Capture the cell that displays the provided text and extract its (X, Y) central coordinate. 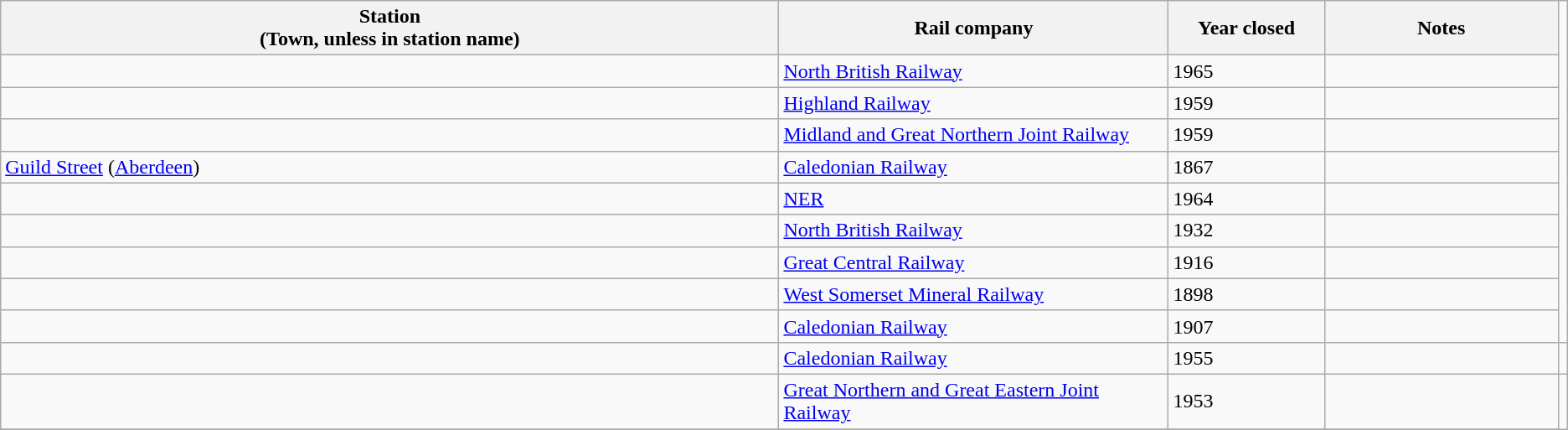
1907 (1246, 326)
1867 (1246, 167)
Rail company (973, 28)
Great Central Railway (973, 262)
1964 (1246, 199)
1898 (1246, 294)
Midland and Great Northern Joint Railway (973, 135)
1965 (1246, 71)
Great Northern and Great Eastern Joint Railway (973, 401)
Notes (1441, 28)
1953 (1246, 401)
Station(Town, unless in station name) (390, 28)
Year closed (1246, 28)
West Somerset Mineral Railway (973, 294)
Guild Street (Aberdeen) (390, 167)
1955 (1246, 358)
NER (973, 199)
1932 (1246, 231)
1916 (1246, 262)
Highland Railway (973, 103)
